From the cell containing the given text, extract its center point as (X, Y) coordinate. 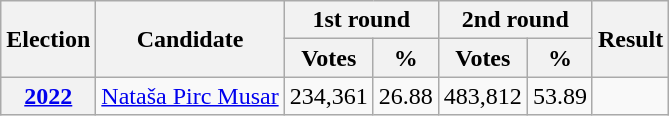
53.89 (560, 96)
2022 (48, 96)
Nataša Pirc Musar (190, 96)
2nd round (515, 20)
Candidate (190, 39)
1st round (361, 20)
26.88 (406, 96)
Election (48, 39)
483,812 (482, 96)
234,361 (328, 96)
Result (630, 39)
